Pinpoint the cell where the given text exists, returning its [X, Y] midpoint coordinate. 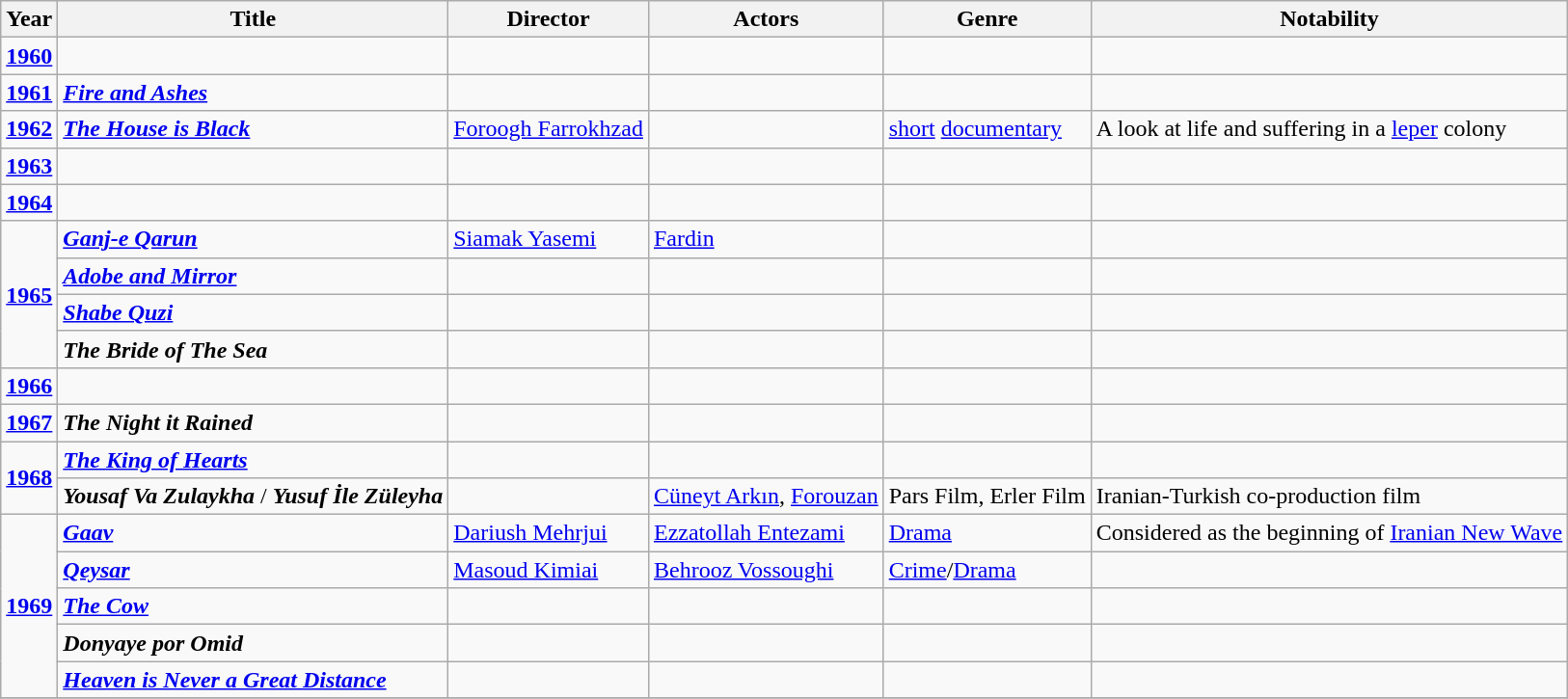
The Cow [253, 606]
Shabe Quzi [253, 312]
Siamak Yasemi [549, 239]
Considered as the beginning of Iranian New Wave [1329, 533]
Gaav [253, 533]
Cüneyt Arkın, Forouzan [766, 497]
1962 [29, 129]
1969 [29, 606]
1961 [29, 93]
Title [253, 19]
Pars Film, Erler Film [987, 497]
Actors [766, 19]
1967 [29, 422]
Ganj-e Qarun [253, 239]
Drama [987, 533]
Masoud Kimiai [549, 570]
Iranian-Turkish co-production film [1329, 497]
Fardin [766, 239]
1960 [29, 56]
short documentary [987, 129]
The King of Hearts [253, 460]
Genre [987, 19]
Heaven is Never a Great Distance [253, 680]
Ezzatollah Entezami [766, 533]
Fire and Ashes [253, 93]
The House is Black [253, 129]
Crime/Drama [987, 570]
Yousaf Va Zulaykha / Yusuf İle Züleyha [253, 497]
Adobe and Mirror [253, 276]
1964 [29, 202]
Dariush Mehrjui [549, 533]
A look at life and suffering in a leper colony [1329, 129]
Qeysar [253, 570]
1968 [29, 478]
1965 [29, 294]
The Bride of The Sea [253, 349]
Donyaye por Omid [253, 643]
1963 [29, 166]
Year [29, 19]
Foroogh Farrokhzad [549, 129]
Notability [1329, 19]
1966 [29, 386]
Behrooz Vossoughi [766, 570]
The Night it Rained [253, 422]
Director [549, 19]
